Pinpoint the cell where the given text exists, returning its (X, Y) midpoint coordinate. 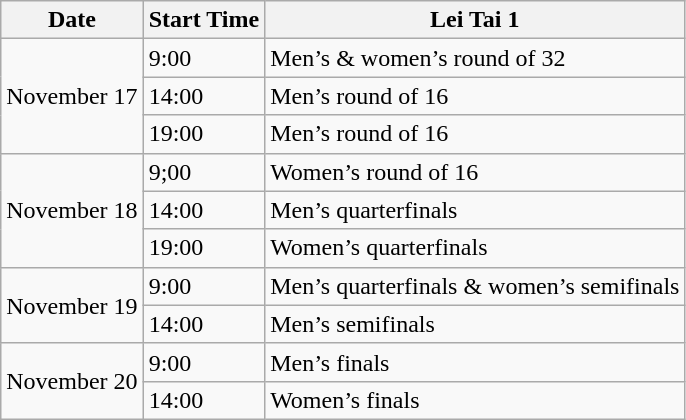
Start Time (204, 20)
November 17 (72, 96)
Men’s quarterfinals (475, 210)
Men’s quarterfinals & women’s semifinals (475, 286)
Men’s & women’s round of 32 (475, 58)
November 19 (72, 305)
Women’s round of 16 (475, 172)
Lei Tai 1 (475, 20)
Men’s finals (475, 362)
Men’s semifinals (475, 324)
Women’s finals (475, 400)
Women’s quarterfinals (475, 248)
9;00 (204, 172)
Date (72, 20)
November 20 (72, 381)
November 18 (72, 210)
